Search for the cell housing the specified text and yield its (x, y) center coordinate. 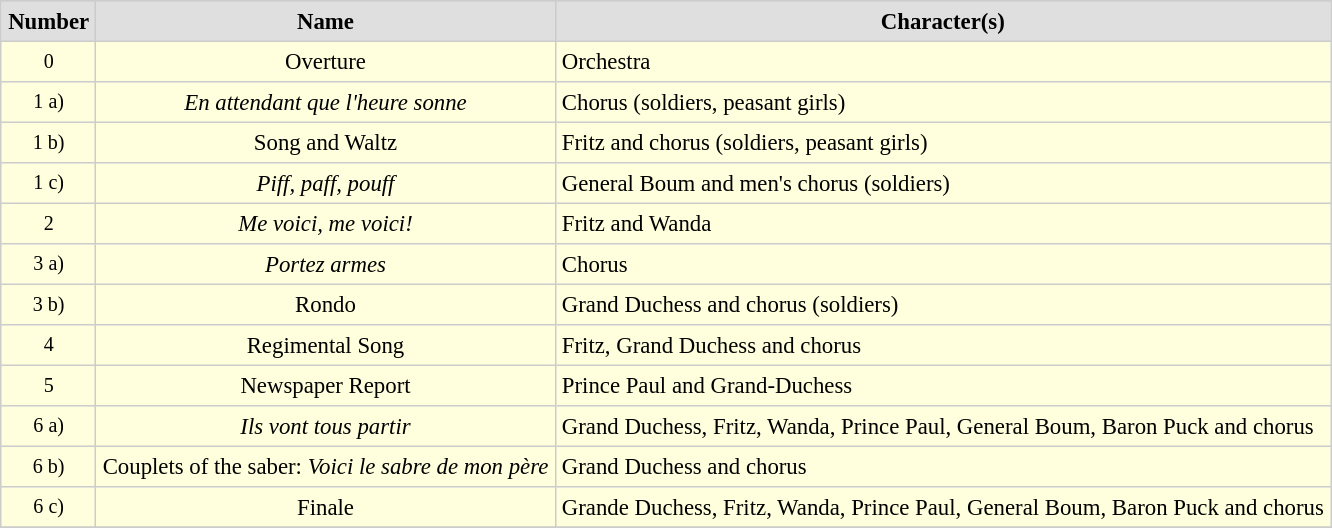
Number (48, 21)
Chorus (943, 264)
3 a) (48, 264)
0 (48, 61)
6 a) (48, 426)
Fritz and Wanda (943, 223)
1 a) (48, 102)
Prince Paul and Grand-Duchess (943, 385)
6 b) (48, 466)
Couplets of the saber: Voici le sabre de mon père (326, 466)
6 c) (48, 507)
Me voici, me voici! (326, 223)
Piff, paff, pouff (326, 183)
3 b) (48, 304)
Chorus (soldiers, peasant girls) (943, 102)
Overture (326, 61)
Grand Duchess and chorus (943, 466)
Newspaper Report (326, 385)
1 c) (48, 183)
Grand Duchess and chorus (soldiers) (943, 304)
Name (326, 21)
Regimental Song (326, 345)
Orchestra (943, 61)
Ils vont tous partir (326, 426)
Song and Waltz (326, 142)
5 (48, 385)
Fritz, Grand Duchess and chorus (943, 345)
4 (48, 345)
Fritz and chorus (soldiers, peasant girls) (943, 142)
1 b) (48, 142)
Finale (326, 507)
Rondo (326, 304)
Portez armes (326, 264)
General Boum and men's chorus (soldiers) (943, 183)
Grande Duchess, Fritz, Wanda, Prince Paul, General Boum, Baron Puck and chorus (943, 507)
En attendant que l'heure sonne (326, 102)
Character(s) (943, 21)
Grand Duchess, Fritz, Wanda, Prince Paul, General Boum, Baron Puck and chorus (943, 426)
2 (48, 223)
